Pinpoint the cell where the given text exists, returning its (X, Y) midpoint coordinate. 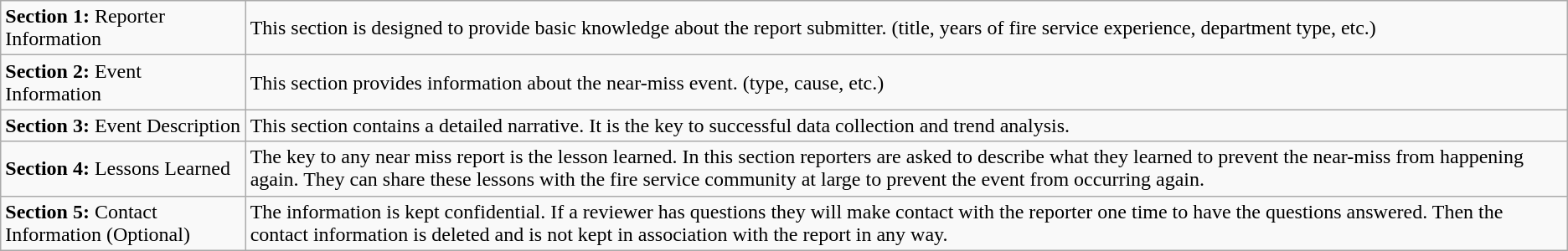
Section 1: Reporter Information (123, 28)
This section provides information about the near-miss event. (type, cause, etc.) (906, 82)
Section 4: Lessons Learned (123, 169)
Section 2: Event Information (123, 82)
Section 3: Event Description (123, 125)
This section contains a detailed narrative. It is the key to successful data collection and trend analysis. (906, 125)
This section is designed to provide basic knowledge about the report submitter. (title, years of fire service experience, department type, etc.) (906, 28)
Section 5: Contact Information (Optional) (123, 223)
